Pinpoint the cell where the given text exists, returning its (x, y) midpoint coordinate. 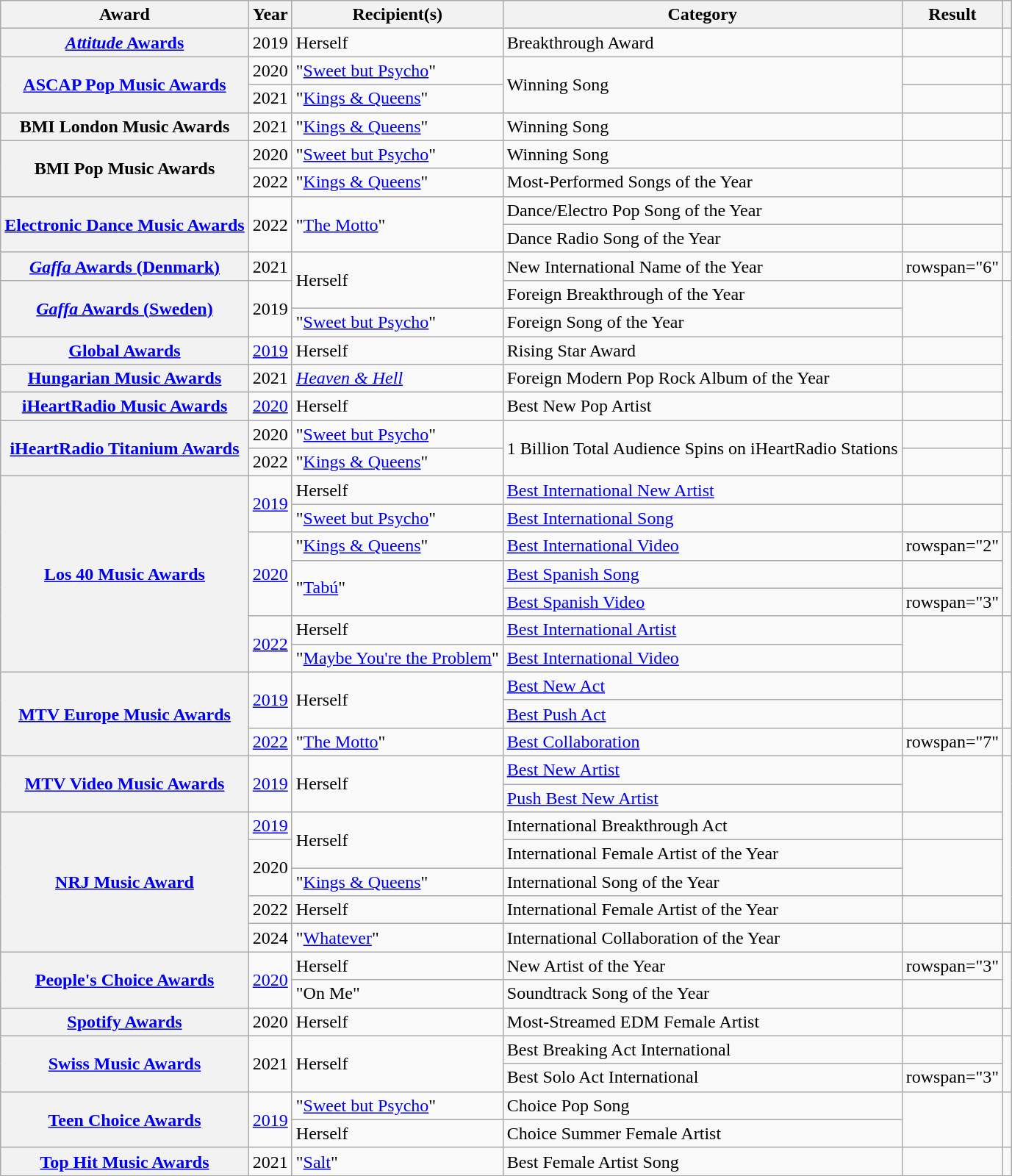
Choice Summer Female Artist (703, 1133)
iHeartRadio Music Awards (125, 406)
NRJ Music Award (125, 882)
Year (270, 15)
Dance/Electro Pop Song of the Year (703, 210)
Hungarian Music Awards (125, 379)
Best Female Artist Song (703, 1161)
MTV Europe Music Awards (125, 714)
Los 40 Music Awards (125, 574)
Heaven & Hell (397, 379)
Recipient(s) (397, 15)
Foreign Song of the Year (703, 322)
Electronic Dance Music Awards (125, 224)
iHeartRadio Titanium Awards (125, 448)
Best Push Act (703, 714)
Swiss Music Awards (125, 1064)
"Maybe You're the Problem" (397, 658)
Best International Artist (703, 630)
Top Hit Music Awards (125, 1161)
International Collaboration of the Year (703, 938)
Most-Performed Songs of the Year (703, 182)
Spotify Awards (125, 1022)
Best Spanish Song (703, 574)
Best New Pop Artist (703, 406)
Most-Streamed EDM Female Artist (703, 1022)
Attitude Awards (125, 43)
Rising Star Award (703, 351)
Category (703, 15)
Best Breaking Act International (703, 1050)
International Breakthrough Act (703, 826)
Best Solo Act International (703, 1078)
Foreign Breakthrough of the Year (703, 294)
Award (125, 15)
rowspan="7" (952, 742)
Gaffa Awards (Denmark) (125, 266)
Best New Act (703, 686)
"Salt" (397, 1161)
Foreign Modern Pop Rock Album of the Year (703, 379)
Gaffa Awards (Sweden) (125, 308)
"Tabú" (397, 588)
Choice Pop Song (703, 1105)
1 Billion Total Audience Spins on iHeartRadio Stations (703, 448)
Breakthrough Award (703, 43)
BMI London Music Awards (125, 126)
Best International New Artist (703, 490)
MTV Video Music Awards (125, 784)
ASCAP Pop Music Awards (125, 85)
Dance Radio Song of the Year (703, 238)
2024 (270, 938)
rowspan="6" (952, 266)
Push Best New Artist (703, 797)
New International Name of the Year (703, 266)
New Artist of the Year (703, 966)
People's Choice Awards (125, 980)
Global Awards (125, 351)
"On Me" (397, 994)
Best Collaboration (703, 742)
Soundtrack Song of the Year (703, 994)
Result (952, 15)
"Whatever" (397, 938)
Teen Choice Awards (125, 1119)
Best International Song (703, 518)
Best New Artist (703, 770)
rowspan="2" (952, 546)
International Song of the Year (703, 882)
BMI Pop Music Awards (125, 168)
Best Spanish Video (703, 602)
